Output the (x, y) coordinate of the center of the cell containing the given text.  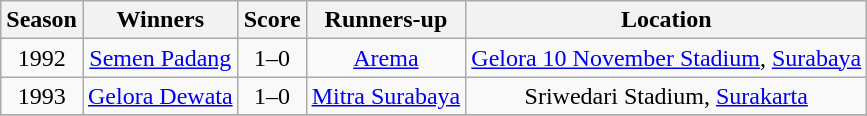
Season (42, 20)
Arema (386, 58)
Location (666, 20)
Sriwedari Stadium, Surakarta (666, 96)
Score (272, 20)
1992 (42, 58)
1993 (42, 96)
Mitra Surabaya (386, 96)
Gelora Dewata (160, 96)
Semen Padang (160, 58)
Gelora 10 November Stadium, Surabaya (666, 58)
Runners-up (386, 20)
Winners (160, 20)
